Provide the (x, y) coordinate of the cell's center where the given text is located.  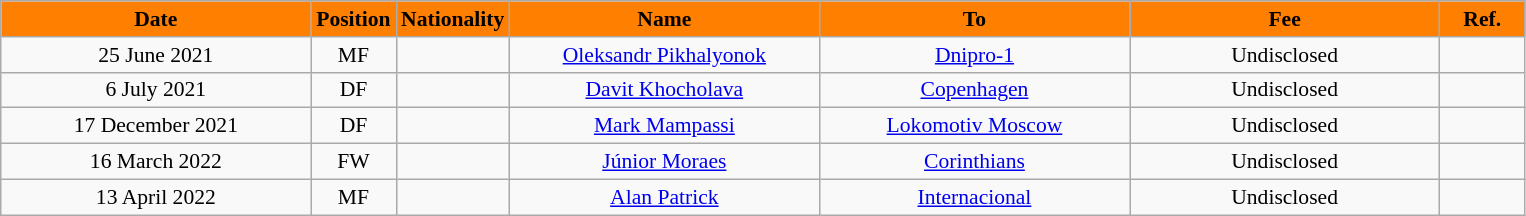
16 March 2022 (156, 162)
Júnior Moraes (664, 162)
Fee (1285, 19)
17 December 2021 (156, 126)
Date (156, 19)
Dnipro-1 (974, 55)
Ref. (1482, 19)
Lokomotiv Moscow (974, 126)
Internacional (974, 197)
25 June 2021 (156, 55)
Davit Khocholava (664, 90)
6 July 2021 (156, 90)
To (974, 19)
FW (354, 162)
Mark Mampassi (664, 126)
Corinthians (974, 162)
Copenhagen (974, 90)
Oleksandr Pikhalyonok (664, 55)
Nationality (452, 19)
Name (664, 19)
13 April 2022 (156, 197)
Alan Patrick (664, 197)
Position (354, 19)
